Capture the cell that displays the provided text and extract its (X, Y) central coordinate. 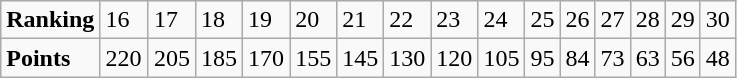
120 (454, 58)
Points (50, 58)
24 (502, 20)
63 (648, 58)
28 (648, 20)
16 (124, 20)
20 (314, 20)
29 (682, 20)
17 (172, 20)
84 (578, 58)
185 (218, 58)
25 (542, 20)
23 (454, 20)
22 (408, 20)
105 (502, 58)
205 (172, 58)
73 (612, 58)
48 (718, 58)
Ranking (50, 20)
95 (542, 58)
26 (578, 20)
155 (314, 58)
27 (612, 20)
170 (266, 58)
30 (718, 20)
130 (408, 58)
21 (360, 20)
19 (266, 20)
18 (218, 20)
145 (360, 58)
220 (124, 58)
56 (682, 58)
